Identify which cell holds the provided text, then report its [x, y] central coordinate. 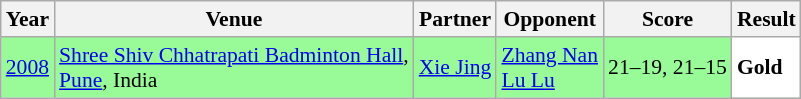
Opponent [550, 19]
Venue [234, 19]
Result [766, 19]
Gold [766, 68]
Partner [456, 19]
Xie Jing [456, 68]
Score [668, 19]
Year [28, 19]
Shree Shiv Chhatrapati Badminton Hall,Pune, India [234, 68]
21–19, 21–15 [668, 68]
2008 [28, 68]
Zhang Nan Lu Lu [550, 68]
